From the cell containing the given text, extract its center point as [x, y] coordinate. 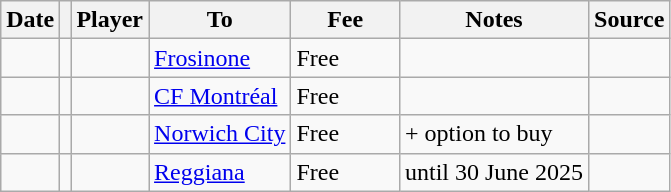
Player [110, 20]
To [220, 20]
Fee [346, 20]
+ option to buy [494, 134]
Frosinone [220, 58]
until 30 June 2025 [494, 172]
Source [630, 20]
Date [30, 20]
Notes [494, 20]
Reggiana [220, 172]
CF Montréal [220, 96]
Norwich City [220, 134]
